Extract the [X, Y] coordinate from the center of the cell holding the provided text.  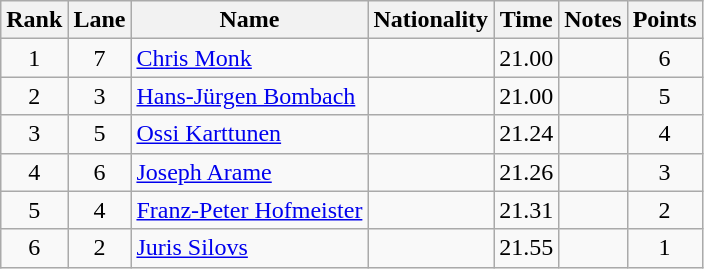
Chris Monk [250, 58]
21.55 [526, 248]
21.31 [526, 210]
Lane [100, 20]
Rank [34, 20]
Ossi Karttunen [250, 134]
Juris Silovs [250, 248]
Notes [593, 20]
Time [526, 20]
Joseph Arame [250, 172]
21.24 [526, 134]
21.26 [526, 172]
Franz-Peter Hofmeister [250, 210]
7 [100, 58]
Hans-Jürgen Bombach [250, 96]
Nationality [431, 20]
Name [250, 20]
Points [664, 20]
